Determine the (X, Y) coordinate at the center of the cell enclosing the given text.  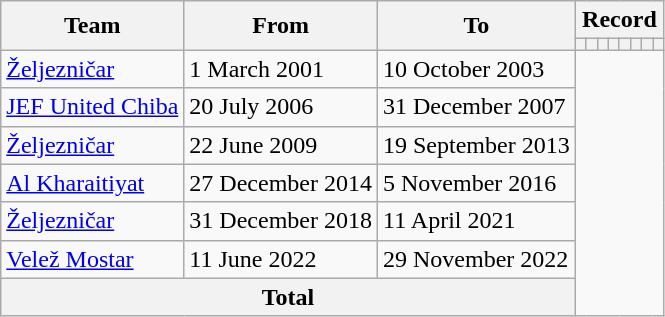
31 December 2007 (476, 107)
1 March 2001 (281, 69)
31 December 2018 (281, 221)
11 June 2022 (281, 259)
To (476, 26)
10 October 2003 (476, 69)
22 June 2009 (281, 145)
19 September 2013 (476, 145)
Velež Mostar (92, 259)
Team (92, 26)
Al Kharaitiyat (92, 183)
27 December 2014 (281, 183)
29 November 2022 (476, 259)
11 April 2021 (476, 221)
JEF United Chiba (92, 107)
20 July 2006 (281, 107)
5 November 2016 (476, 183)
Record (619, 20)
From (281, 26)
Total (288, 297)
